Search for the cell housing the specified text and yield its (X, Y) center coordinate. 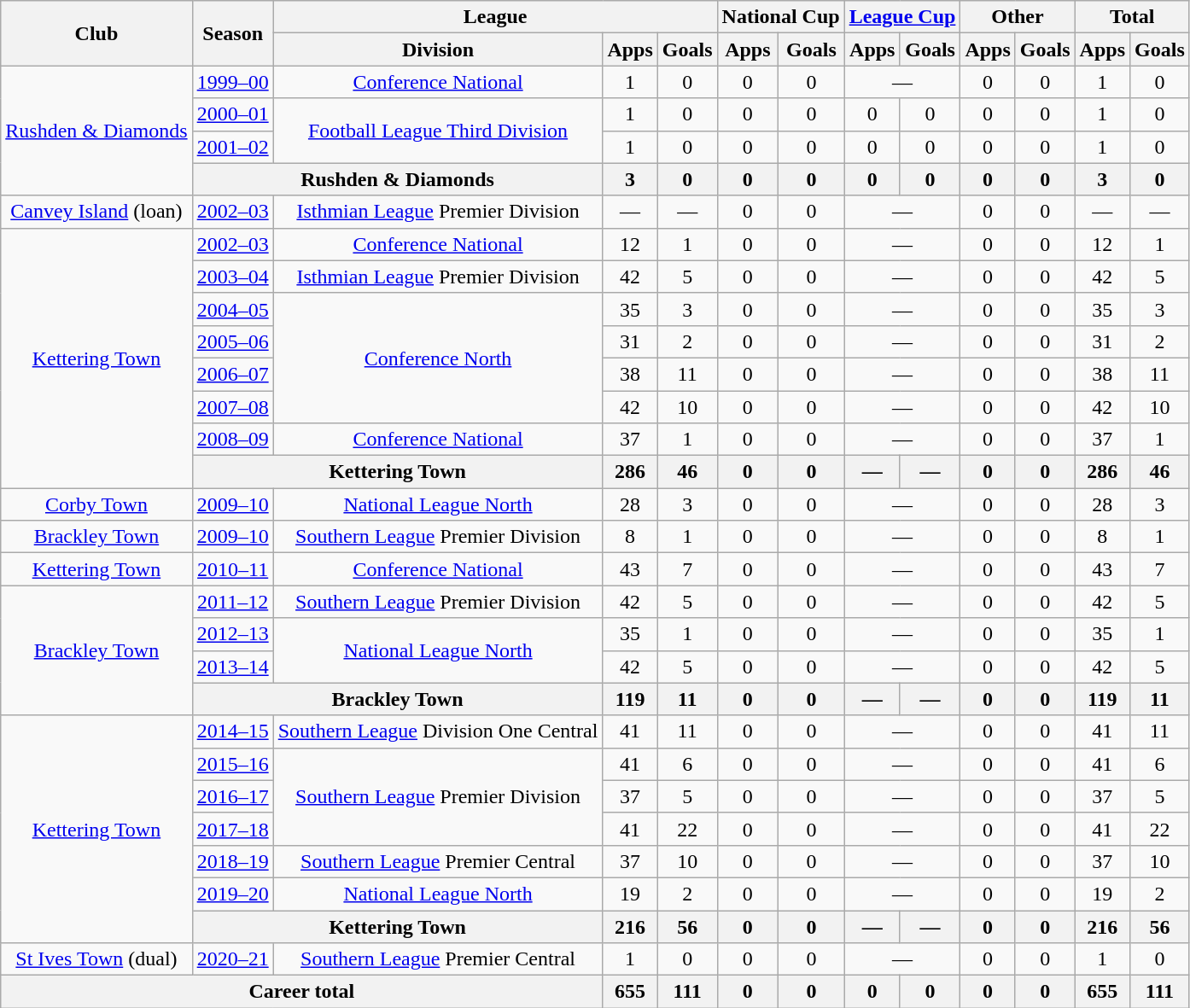
2017–18 (232, 829)
2005–06 (232, 341)
2006–07 (232, 374)
League Cup (902, 17)
Canvey Island (loan) (96, 212)
1999–00 (232, 82)
2020–21 (232, 959)
Total (1132, 17)
Conference North (438, 358)
2010–11 (232, 569)
National Cup (780, 17)
Southern League Division One Central (438, 731)
2000–01 (232, 114)
Corby Town (96, 504)
2008–09 (232, 440)
2007–08 (232, 407)
Club (96, 33)
2018–19 (232, 861)
Football League Third Division (438, 131)
2014–15 (232, 731)
Division (438, 50)
2001–02 (232, 147)
League (495, 17)
Other (1018, 17)
2003–04 (232, 277)
2013–14 (232, 667)
2012–13 (232, 634)
Season (232, 33)
St Ives Town (dual) (96, 959)
2011–12 (232, 602)
2016–17 (232, 796)
Career total (302, 992)
2019–20 (232, 894)
2004–05 (232, 309)
2015–16 (232, 764)
